Identify which cell holds the provided text, then report its (x, y) central coordinate. 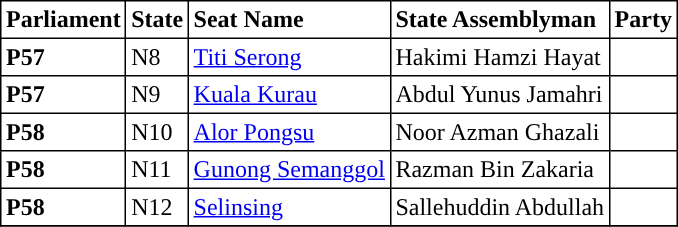
N10 (157, 132)
Titi Serong (289, 57)
State Assemblyman (500, 20)
Kuala Kurau (289, 95)
Hakimi Hamzi Hayat (500, 57)
Sallehuddin Abdullah (500, 207)
N12 (157, 207)
Razman Bin Zakaria (500, 170)
N8 (157, 57)
Seat Name (289, 20)
Selinsing (289, 207)
N11 (157, 170)
Noor Azman Ghazali (500, 132)
N9 (157, 95)
Party (643, 20)
Gunong Semanggol (289, 170)
Parliament (64, 20)
State (157, 20)
Alor Pongsu (289, 132)
Abdul Yunus Jamahri (500, 95)
